Search for the cell housing the specified text and yield its (x, y) center coordinate. 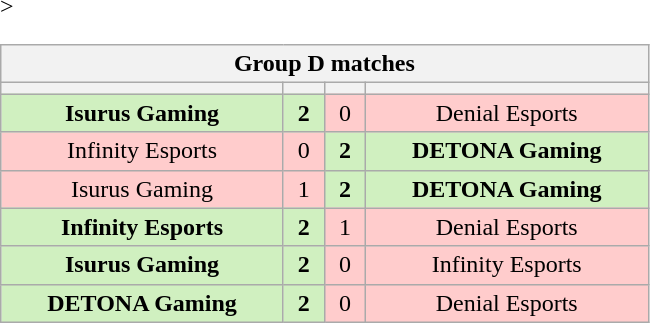
Group D matches (324, 64)
